Return (X, Y) of the center of cell containing provided text 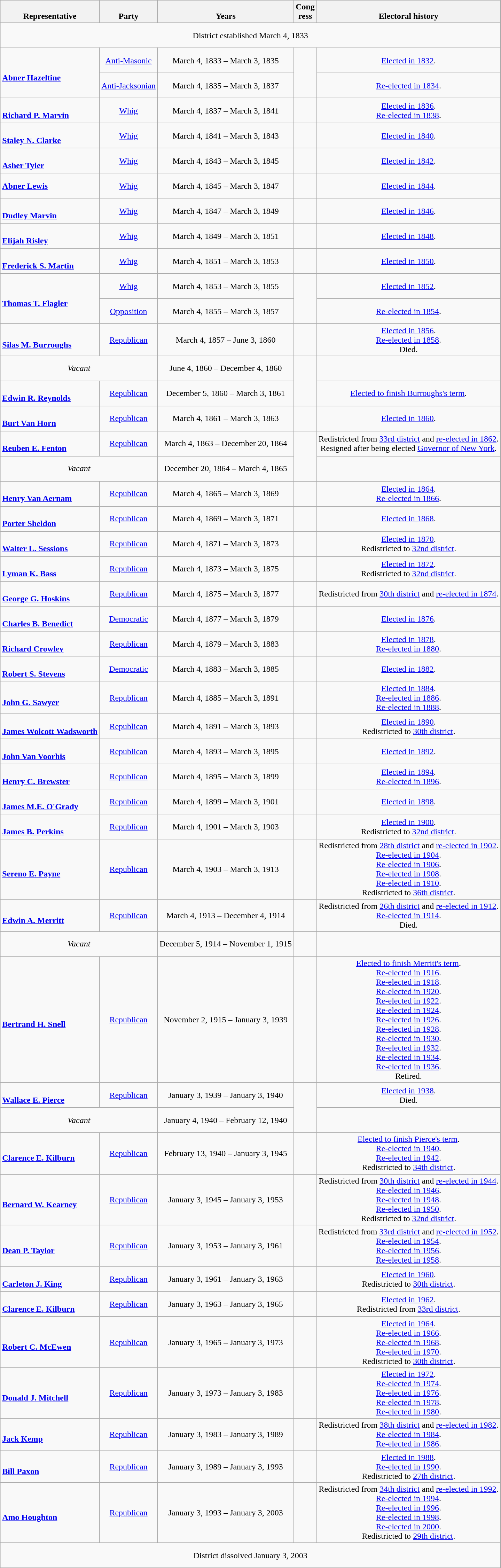
March 4, 1861 – March 3, 1863 (226, 419)
Asher Tyler (50, 161)
March 4, 1835 – March 3, 1837 (226, 86)
Re-elected in 1854. (408, 311)
Wallace E. Pierce (50, 1095)
March 4, 1857 – June 3, 1860 (226, 340)
Elected in 1884.Re-elected in 1886.Re-elected in 1888. (408, 698)
February 13, 1940 – January 3, 1945 (226, 1153)
Richard P. Marvin (50, 111)
January 3, 1973 – January 3, 1983 (226, 1393)
March 4, 1847 – March 3, 1849 (226, 211)
March 4, 1845 – March 3, 1847 (226, 186)
Reuben E. Fenton (50, 444)
Congress (305, 12)
Abner Hazeltine (50, 73)
Bernard W. Kearney (50, 1200)
Elected in 1836.Re-elected in 1838. (408, 111)
Donald J. Mitchell (50, 1393)
Elected in 1844. (408, 186)
January 3, 1989 – January 3, 1993 (226, 1467)
Edwin A. Merritt (50, 915)
Elected in 1964.Re-elected in 1966.Re-elected in 1968.Re-elected in 1970.Redistricted to 30th district. (408, 1342)
George G. Hoskins (50, 594)
James M.E. O'Grady (50, 802)
Elected in 1876. (408, 619)
March 4, 1873 – March 3, 1875 (226, 569)
Anti-Masonic (129, 61)
March 4, 1895 – March 3, 1899 (226, 777)
Elected in 1864.Re-elected in 1866. (408, 494)
Elected in 1832. (408, 61)
Elected in 1878.Re-elected in 1880. (408, 644)
Dudley Marvin (50, 211)
Redistricted from 26th district and re-elected in 1912.Re-elected in 1914.Died. (408, 915)
March 4, 1855 – March 3, 1857 (226, 311)
March 4, 1849 – March 3, 1851 (226, 236)
Elected to finish Pierce's term.Re-elected in 1940.Re-elected in 1942.Redistricted to 34th district. (408, 1153)
Silas M. Burroughs (50, 340)
Elected in 1848. (408, 236)
John G. Sawyer (50, 698)
Elected in 1962.Redistricted from 33rd district. (408, 1304)
Redistricted from 30th district and re-elected in 1944.Re-elected in 1946.Re-elected in 1948.Re-elected in 1950. Redistricted to 32nd district. (408, 1200)
March 4, 1903 – March 3, 1913 (226, 869)
March 4, 1885 – March 3, 1891 (226, 698)
Elected in 1882. (408, 669)
January 3, 1983 – January 3, 1989 (226, 1434)
Bill Paxon (50, 1467)
March 4, 1869 – March 3, 1871 (226, 519)
March 4, 1879 – March 3, 1883 (226, 644)
Elected in 1868. (408, 519)
Elected in 1856.Re-elected in 1858. Died. (408, 340)
March 4, 1875 – March 3, 1877 (226, 594)
Redistricted from 33rd district and re-elected in 1952.Re-elected in 1954.Re-elected in 1956.Re-elected in 1958. (408, 1246)
Edwin R. Reynolds (50, 393)
Elected in 1842. (408, 161)
Jack Kemp (50, 1434)
Elected in 1860. (408, 419)
Henry Van Aernam (50, 494)
December 5, 1860 – March 3, 1861 (226, 393)
March 4, 1851 – March 3, 1853 (226, 261)
Henry C. Brewster (50, 777)
Lyman K. Bass (50, 569)
January 3, 1945 – January 3, 1953 (226, 1200)
District dissolved January 3, 2003 (251, 1555)
January 4, 1940 – February 12, 1940 (226, 1120)
Years (226, 12)
March 4, 1853 – March 3, 1855 (226, 286)
Elected in 1890.Redistricted to 30th district. (408, 726)
March 4, 1901 – March 3, 1903 (226, 827)
Redistricted from 33rd district and re-elected in 1862.Resigned after being elected Governor of New York. (408, 444)
Elected in 1872.Redistricted to 32nd district. (408, 569)
Thomas T. Flagler (50, 299)
December 5, 1914 – November 1, 1915 (226, 944)
Redistricted from 30th district and re-elected in 1874. (408, 594)
Elected in 1850. (408, 261)
Elected to finish Burroughs's term. (408, 393)
Staley N. Clarke (50, 136)
March 4, 1837 – March 3, 1841 (226, 111)
Amo Houghton (50, 1513)
November 2, 1915 – January 3, 1939 (226, 1020)
James B. Perkins (50, 827)
John Van Voorhis (50, 751)
Electoral history (408, 12)
Richard Crowley (50, 644)
Elected in 1898. (408, 802)
Frederick S. Martin (50, 261)
June 4, 1860 – December 4, 1860 (226, 368)
Elected in 1852. (408, 286)
March 4, 1891 – March 3, 1893 (226, 726)
Anti-Jacksonian (129, 86)
December 20, 1864 – March 4, 1865 (226, 469)
Elected in 1870.Redistricted to 32nd district. (408, 544)
Elected in 1846. (408, 211)
March 4, 1833 – March 3, 1835 (226, 61)
Walter L. Sessions (50, 544)
Elected in 1988.Re-elected in 1990.Redistricted to 27th district. (408, 1467)
Opposition (129, 311)
Party (129, 12)
March 4, 1883 – March 3, 1885 (226, 669)
Dean P. Taylor (50, 1246)
January 3, 1965 – January 3, 1973 (226, 1342)
March 4, 1865 – March 3, 1869 (226, 494)
Elected in 1892. (408, 751)
March 4, 1877 – March 3, 1879 (226, 619)
Re-elected in 1834. (408, 86)
March 4, 1841 – March 3, 1843 (226, 136)
Elected in 1960.Redistricted to 30th district. (408, 1279)
January 3, 1961 – January 3, 1963 (226, 1279)
March 4, 1871 – March 3, 1873 (226, 544)
Redistricted from 38th district and re-elected in 1982.Re-elected in 1984.Re-elected in 1986. (408, 1434)
January 3, 1953 – January 3, 1961 (226, 1246)
March 4, 1913 – December 4, 1914 (226, 915)
March 4, 1843 – March 3, 1845 (226, 161)
January 3, 1993 – January 3, 2003 (226, 1513)
Elected in 1840. (408, 136)
Abner Lewis (50, 186)
District established March 4, 1833 (251, 36)
Representative (50, 12)
Bertrand H. Snell (50, 1020)
Porter Sheldon (50, 519)
Robert C. McEwen (50, 1342)
Elected in 1938.Died. (408, 1095)
Carleton J. King (50, 1279)
March 4, 1893 – March 3, 1895 (226, 751)
January 3, 1963 – January 3, 1965 (226, 1304)
March 4, 1899 – March 3, 1901 (226, 802)
January 3, 1939 – January 3, 1940 (226, 1095)
Elected in 1900.Redistricted to 32nd district. (408, 827)
James Wolcott Wadsworth (50, 726)
Burt Van Horn (50, 419)
Sereno E. Payne (50, 869)
Elected in 1972.Re-elected in 1974.Re-elected in 1976.Re-elected in 1978.Re-elected in 1980. (408, 1393)
Charles B. Benedict (50, 619)
Robert S. Stevens (50, 669)
Elected in 1894.Re-elected in 1896. (408, 777)
Elijah Risley (50, 236)
March 4, 1863 – December 20, 1864 (226, 444)
